Extract the (X, Y) coordinate from the center of the cell holding the provided text.  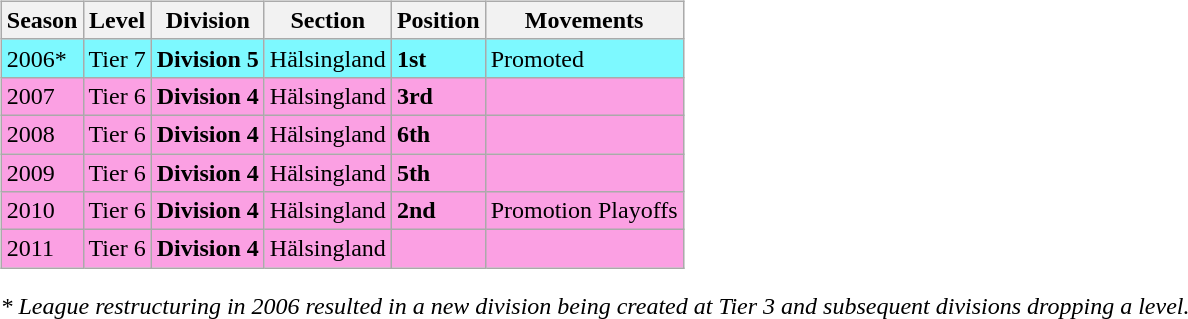
Level (117, 20)
3rd (438, 96)
Season (42, 20)
Tier 7 (117, 58)
Division 5 (208, 58)
5th (438, 173)
2009 (42, 173)
2010 (42, 211)
1st (438, 58)
2011 (42, 249)
2008 (42, 134)
Movements (584, 20)
2nd (438, 211)
Section (328, 20)
Promotion Playoffs (584, 211)
6th (438, 134)
Promoted (584, 58)
Position (438, 20)
2006* (42, 58)
Division (208, 20)
2007 (42, 96)
